Find where the given text appears and provide that cell's center as [x, y] coordinate. 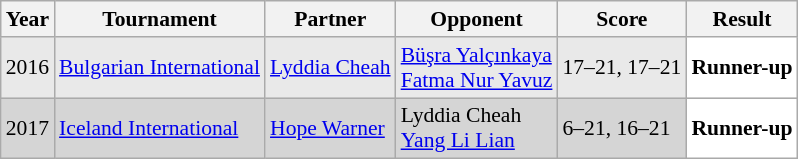
2017 [28, 128]
Partner [330, 19]
Score [622, 19]
Year [28, 19]
Opponent [477, 19]
6–21, 16–21 [622, 128]
Result [742, 19]
Lyddia Cheah [330, 68]
Iceland International [160, 128]
17–21, 17–21 [622, 68]
Tournament [160, 19]
Bulgarian International [160, 68]
Büşra Yalçınkaya Fatma Nur Yavuz [477, 68]
Lyddia Cheah Yang Li Lian [477, 128]
Hope Warner [330, 128]
2016 [28, 68]
